Provide the [x, y] coordinate of the cell's center where the given text is located.  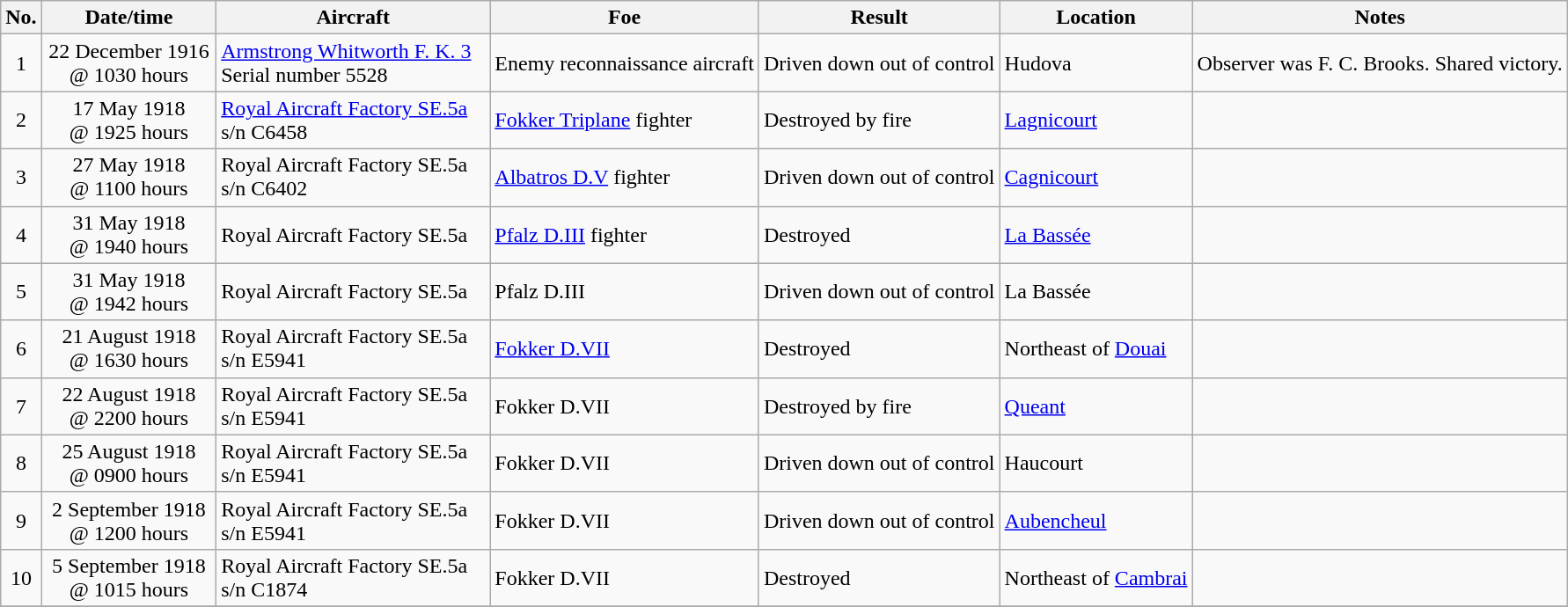
Foe [625, 18]
Fokker Triplane fighter [625, 120]
5 [21, 292]
31 May 1918@ 1940 hours [128, 234]
Notes [1380, 18]
Armstrong Whitworth F. K. 3Serial number 5528 [354, 63]
Cagnicourt [1096, 178]
Result [879, 18]
Queant [1096, 406]
Enemy reconnaissance aircraft [625, 63]
17 May 1918@ 1925 hours [128, 120]
Location [1096, 18]
9 [21, 521]
3 [21, 178]
4 [21, 234]
1 [21, 63]
5 September 1918@ 1015 hours [128, 577]
Royal Aircraft Factory SE.5as/n C1874 [354, 577]
21 August 1918@ 1630 hours [128, 348]
No. [21, 18]
22 August 1918@ 2200 hours [128, 406]
Northeast of Cambrai [1096, 577]
31 May 1918@ 1942 hours [128, 292]
8 [21, 463]
25 August 1918@ 0900 hours [128, 463]
Royal Aircraft Factory SE.5as/n C6458 [354, 120]
Aubencheul [1096, 521]
Aircraft [354, 18]
Hudova [1096, 63]
2 September 1918@ 1200 hours [128, 521]
Pfalz D.III fighter [625, 234]
Lagnicourt [1096, 120]
7 [21, 406]
Northeast of Douai [1096, 348]
27 May 1918@ 1100 hours [128, 178]
Haucourt [1096, 463]
22 December 1916@ 1030 hours [128, 63]
Royal Aircraft Factory SE.5as/n C6402 [354, 178]
Date/time [128, 18]
10 [21, 577]
6 [21, 348]
Pfalz D.III [625, 292]
Albatros D.V fighter [625, 178]
2 [21, 120]
Observer was F. C. Brooks. Shared victory. [1380, 63]
